Find where the given text appears and provide that cell's center as (x, y) coordinate. 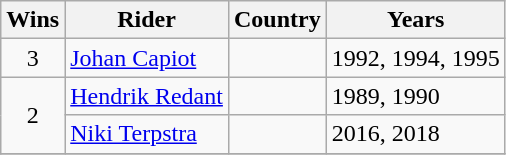
3 (33, 58)
Years (416, 20)
Wins (33, 20)
1989, 1990 (416, 96)
Niki Terpstra (147, 134)
Johan Capiot (147, 58)
Rider (147, 20)
2 (33, 115)
Hendrik Redant (147, 96)
2016, 2018 (416, 134)
1992, 1994, 1995 (416, 58)
Country (277, 20)
